Find where the given text appears and provide that cell's center as (X, Y) coordinate. 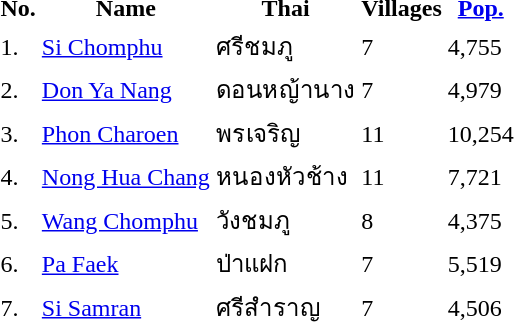
วังชมภู (285, 220)
Don Ya Nang (126, 90)
Si Chomphu (126, 46)
Nong Hua Chang (126, 176)
ศรีชมภู (285, 46)
พรเจริญ (285, 133)
Pa Faek (126, 264)
ดอนหญ้านาง (285, 90)
Phon Charoen (126, 133)
หนองหัวช้าง (285, 176)
8 (402, 220)
ป่าแฝก (285, 264)
Wang Chomphu (126, 220)
